Detect which cell encompasses the target text, then output its (x, y) center coordinate. 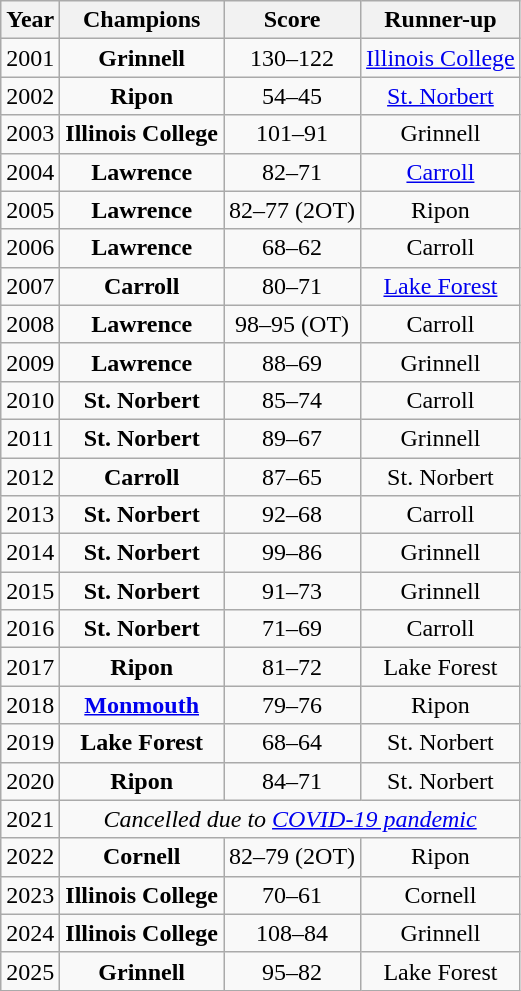
79–76 (292, 705)
Score (292, 20)
70–61 (292, 895)
2009 (30, 362)
2010 (30, 400)
2002 (30, 96)
68–62 (292, 248)
2015 (30, 591)
2003 (30, 134)
98–95 (OT) (292, 324)
2006 (30, 248)
81–72 (292, 667)
88–69 (292, 362)
2007 (30, 286)
2025 (30, 971)
68–64 (292, 743)
82–79 (2OT) (292, 857)
2012 (30, 477)
54–45 (292, 96)
2020 (30, 781)
130–122 (292, 58)
2014 (30, 553)
Monmouth (142, 705)
2013 (30, 515)
108–84 (292, 933)
2018 (30, 705)
85–74 (292, 400)
2005 (30, 210)
Champions (142, 20)
2023 (30, 895)
95–82 (292, 971)
2016 (30, 629)
91–73 (292, 591)
2011 (30, 438)
101–91 (292, 134)
89–67 (292, 438)
Cancelled due to COVID-19 pandemic (290, 819)
2001 (30, 58)
2004 (30, 172)
82–71 (292, 172)
2024 (30, 933)
80–71 (292, 286)
2017 (30, 667)
2021 (30, 819)
Runner-up (441, 20)
92–68 (292, 515)
87–65 (292, 477)
99–86 (292, 553)
2022 (30, 857)
84–71 (292, 781)
71–69 (292, 629)
82–77 (2OT) (292, 210)
2008 (30, 324)
Year (30, 20)
2019 (30, 743)
